Determine the (x, y) coordinate at the center of the cell enclosing the given text.  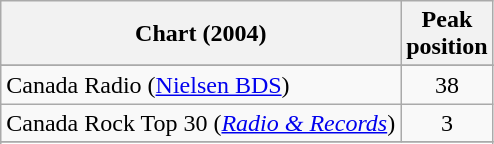
3 (447, 123)
Chart (2004) (201, 34)
38 (447, 85)
Canada Radio (Nielsen BDS) (201, 85)
Canada Rock Top 30 (Radio & Records) (201, 123)
Peakposition (447, 34)
